Find where the given text appears and provide that cell's center as (X, Y) coordinate. 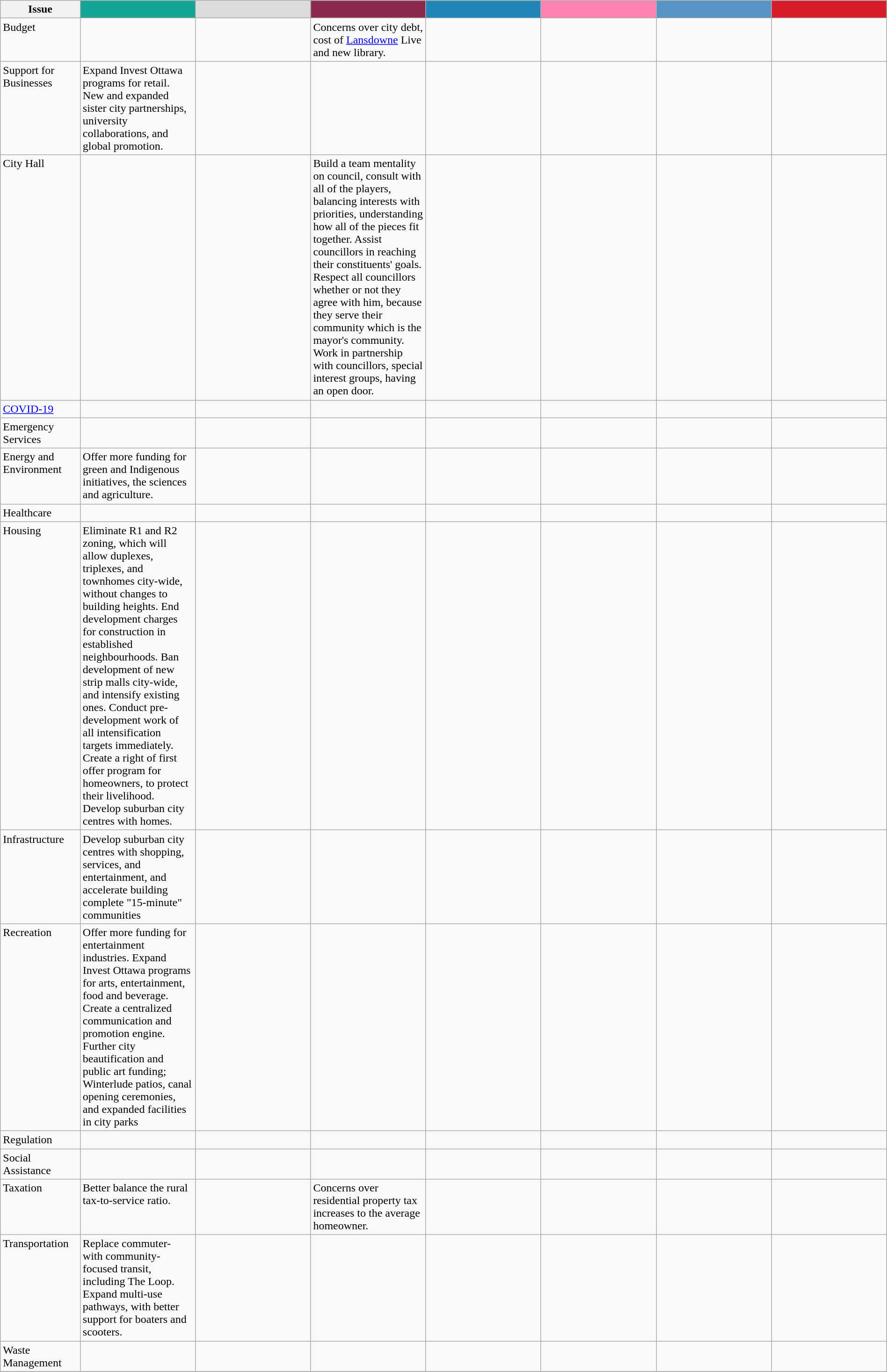
Concerns over city debt, cost of Lansdowne Live and new library. (368, 40)
Better balance the rural tax-to-service ratio. (138, 1207)
Emergency Services (40, 433)
Concerns over residential property tax increases to the average homeowner. (368, 1207)
Offer more funding for green and Indigenous initiatives, the sciences and agriculture. (138, 476)
Infrastructure (40, 877)
Expand Invest Ottawa programs for retail. New and expanded sister city partnerships, university collaborations, and global promotion. (138, 108)
City Hall (40, 277)
Healthcare (40, 513)
Transportation (40, 1288)
Recreation (40, 1027)
Waste Management (40, 1357)
Housing (40, 675)
Taxation (40, 1207)
Develop suburban city centres with shopping, services, and entertainment, and accelerate building complete "15-minute" communities (138, 877)
Energy and Environment (40, 476)
Regulation (40, 1140)
Social Assistance (40, 1164)
COVID-19 (40, 409)
Support for Businesses (40, 108)
Budget (40, 40)
Replace commuter- with community-focused transit, including The Loop. Expand multi-use pathways, with better support for boaters and scooters. (138, 1288)
Issue (40, 9)
